Pinpoint the cell where the given text exists, returning its (x, y) midpoint coordinate. 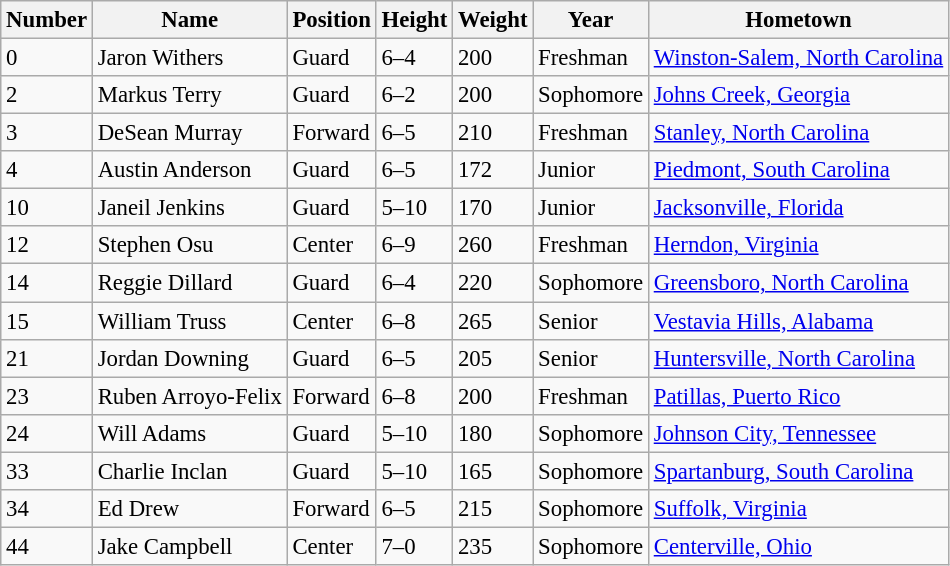
DeSean Murray (190, 133)
12 (47, 245)
Patillas, Puerto Rico (798, 396)
44 (47, 546)
Hometown (798, 20)
Spartanburg, South Carolina (798, 471)
14 (47, 283)
Johnson City, Tennessee (798, 433)
Name (190, 20)
Markus Terry (190, 95)
170 (493, 208)
Height (414, 20)
172 (493, 170)
15 (47, 321)
2 (47, 95)
Jaron Withers (190, 58)
Charlie Inclan (190, 471)
Janeil Jenkins (190, 208)
Jordan Downing (190, 358)
23 (47, 396)
Ruben Arroyo-Felix (190, 396)
34 (47, 509)
33 (47, 471)
215 (493, 509)
210 (493, 133)
7–0 (414, 546)
Suffolk, Virginia (798, 509)
220 (493, 283)
10 (47, 208)
21 (47, 358)
Jake Campbell (190, 546)
24 (47, 433)
3 (47, 133)
Winston-Salem, North Carolina (798, 58)
Stanley, North Carolina (798, 133)
Position (332, 20)
Vestavia Hills, Alabama (798, 321)
260 (493, 245)
Centerville, Ohio (798, 546)
6–2 (414, 95)
Greensboro, North Carolina (798, 283)
Weight (493, 20)
4 (47, 170)
Jacksonville, Florida (798, 208)
Reggie Dillard (190, 283)
205 (493, 358)
Piedmont, South Carolina (798, 170)
Stephen Osu (190, 245)
180 (493, 433)
265 (493, 321)
Year (591, 20)
165 (493, 471)
Austin Anderson (190, 170)
0 (47, 58)
Huntersville, North Carolina (798, 358)
Ed Drew (190, 509)
Herndon, Virginia (798, 245)
235 (493, 546)
Johns Creek, Georgia (798, 95)
Will Adams (190, 433)
Number (47, 20)
William Truss (190, 321)
6–9 (414, 245)
